From the cell containing the given text, extract its center point as [X, Y] coordinate. 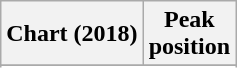
Peakposition [189, 34]
Chart (2018) [72, 34]
